From the cell containing the given text, extract its center point as (X, Y) coordinate. 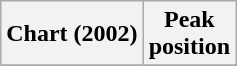
Chart (2002) (72, 34)
Peakposition (189, 34)
